Provide the (x, y) coordinate of the cell's center where the given text is located.  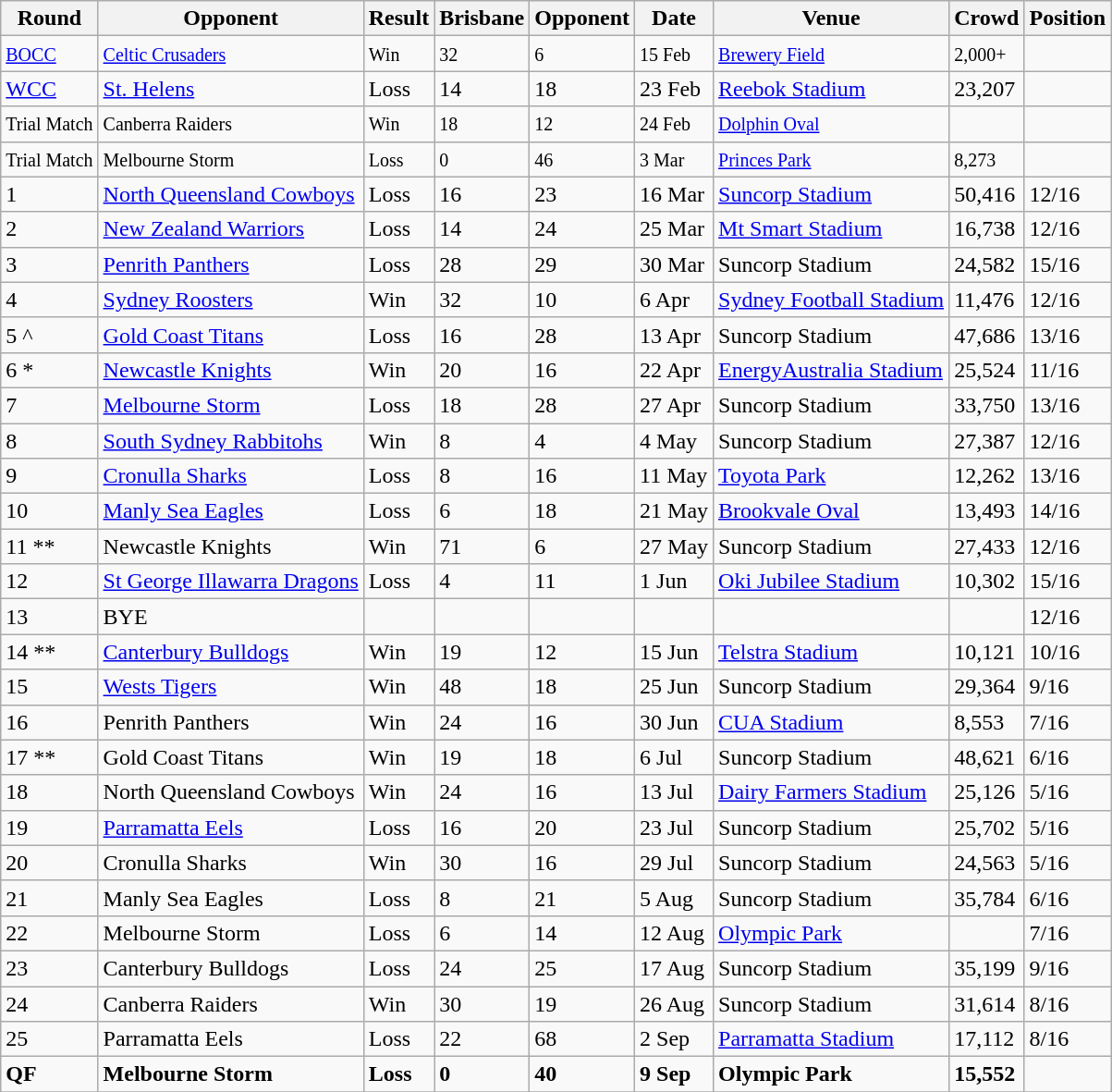
Telstra Stadium (832, 652)
Parramatta Stadium (832, 1039)
16 Mar (675, 194)
Mt Smart Stadium (832, 229)
30 Jun (675, 722)
Sydney Football Stadium (832, 300)
23,207 (987, 89)
25 Jun (675, 687)
27,433 (987, 546)
40 (582, 1074)
EnergyAustralia Stadium (832, 370)
24,563 (987, 863)
Date (675, 18)
25,126 (987, 792)
17 Aug (675, 968)
71 (483, 546)
11 May (675, 476)
29 (582, 264)
17,112 (987, 1039)
Dolphin Oval (832, 124)
31,614 (987, 1003)
Wests Tigers (231, 687)
Reebok Stadium (832, 89)
14/16 (1068, 511)
1 Jun (675, 582)
16,738 (987, 229)
Round (50, 18)
Venue (832, 18)
BYE (231, 617)
Brewery Field (832, 54)
50,416 (987, 194)
10,302 (987, 582)
7 (50, 405)
WCC (50, 89)
25 Mar (675, 229)
23 Jul (675, 828)
8,553 (987, 722)
5 ^ (50, 335)
33,750 (987, 405)
17 ** (50, 757)
22 Apr (675, 370)
10,121 (987, 652)
11 (582, 582)
29,364 (987, 687)
1 (50, 194)
3 (50, 264)
15 (50, 687)
Position (1068, 18)
10/16 (1068, 652)
Celtic Crusaders (231, 54)
24,582 (987, 264)
6 Apr (675, 300)
30 Mar (675, 264)
8,273 (987, 159)
27,387 (987, 441)
12,262 (987, 476)
Oki Jubilee Stadium (832, 582)
2,000+ (987, 54)
Crowd (987, 18)
15,552 (987, 1074)
3 Mar (675, 159)
9 Sep (675, 1074)
48,621 (987, 757)
46 (582, 159)
St George Illawarra Dragons (231, 582)
21 May (675, 511)
6 * (50, 370)
9 (50, 476)
27 May (675, 546)
Toyota Park (832, 476)
5 Aug (675, 898)
13 (50, 617)
68 (582, 1039)
35,199 (987, 968)
26 Aug (675, 1003)
St. Helens (231, 89)
QF (50, 1074)
29 Jul (675, 863)
South Sydney Rabbitohs (231, 441)
35,784 (987, 898)
27 Apr (675, 405)
Brookvale Oval (832, 511)
Princes Park (832, 159)
11/16 (1068, 370)
2 Sep (675, 1039)
15 Feb (675, 54)
25,702 (987, 828)
15 Jun (675, 652)
Result (398, 18)
Dairy Farmers Stadium (832, 792)
CUA Stadium (832, 722)
47,686 (987, 335)
4 May (675, 441)
13 Jul (675, 792)
23 Feb (675, 89)
48 (483, 687)
13,493 (987, 511)
BOCC (50, 54)
New Zealand Warriors (231, 229)
Brisbane (483, 18)
Sydney Roosters (231, 300)
14 ** (50, 652)
2 (50, 229)
6 Jul (675, 757)
24 Feb (675, 124)
12 Aug (675, 933)
11,476 (987, 300)
11 ** (50, 546)
13 Apr (675, 335)
25,524 (987, 370)
